Provide the [X, Y] coordinate of the cell's center where the given text is located.  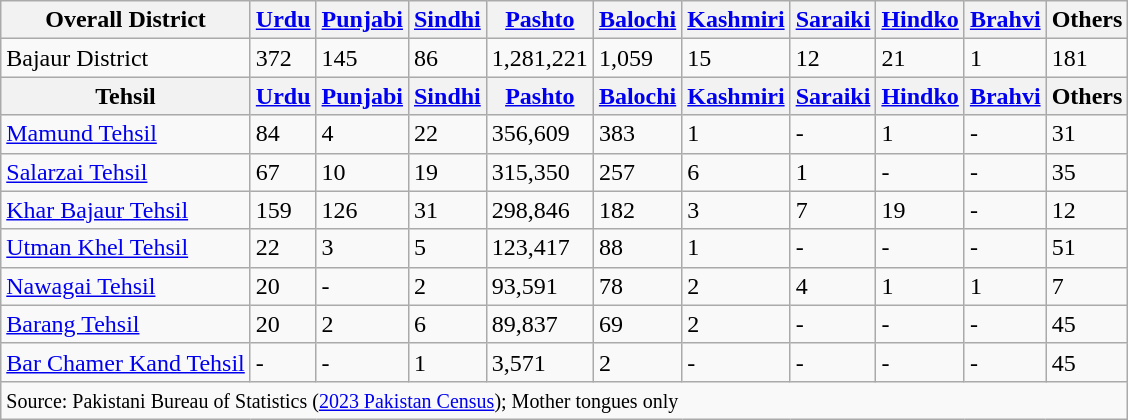
86 [447, 58]
88 [637, 248]
5 [447, 248]
69 [637, 324]
51 [1087, 248]
Overall District [126, 20]
181 [1087, 58]
Khar Bajaur Tehsil [126, 210]
Bar Chamer Kand Tehsil [126, 362]
383 [637, 134]
84 [283, 134]
89,837 [540, 324]
Bajaur District [126, 58]
Nawagai Tehsil [126, 286]
78 [637, 286]
356,609 [540, 134]
1,281,221 [540, 58]
1,059 [637, 58]
3,571 [540, 362]
21 [920, 58]
Utman Khel Tehsil [126, 248]
Barang Tehsil [126, 324]
15 [736, 58]
Salarzai Tehsil [126, 172]
Tehsil [126, 96]
182 [637, 210]
Source: Pakistani Bureau of Statistics (2023 Pakistan Census); Mother tongues only [564, 400]
Mamund Tehsil [126, 134]
298,846 [540, 210]
126 [362, 210]
159 [283, 210]
10 [362, 172]
372 [283, 58]
93,591 [540, 286]
67 [283, 172]
35 [1087, 172]
315,350 [540, 172]
123,417 [540, 248]
257 [637, 172]
145 [362, 58]
